Locate the cell with the specified text and output its (X, Y) center coordinate. 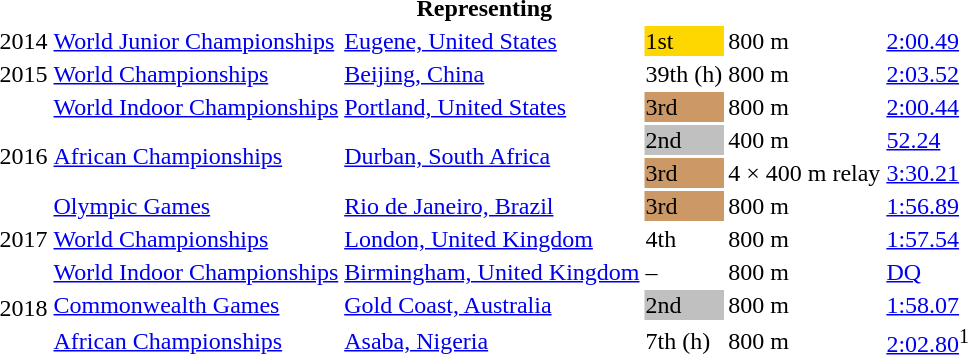
Portland, United States (492, 107)
Olympic Games (196, 206)
Commonwealth Games (196, 305)
Gold Coast, Australia (492, 305)
London, United Kingdom (492, 239)
Beijing, China (492, 74)
– (684, 272)
39th (h) (684, 74)
Durban, South Africa (492, 156)
4th (684, 239)
1st (684, 41)
400 m (804, 140)
Eugene, United States (492, 41)
World Junior Championships (196, 41)
African Championships (196, 156)
Birmingham, United Kingdom (492, 272)
Rio de Janeiro, Brazil (492, 206)
4 × 400 m relay (804, 173)
